Determine the (x, y) coordinate at the center of the cell enclosing the given text.  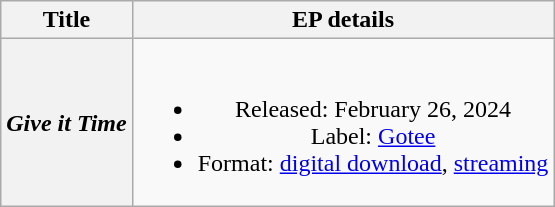
Give it Time (66, 122)
EP details (343, 20)
Title (66, 20)
Released: February 26, 2024Label: GoteeFormat: digital download, streaming (343, 122)
